Provide the [X, Y] coordinate of the cell's center where the given text is located.  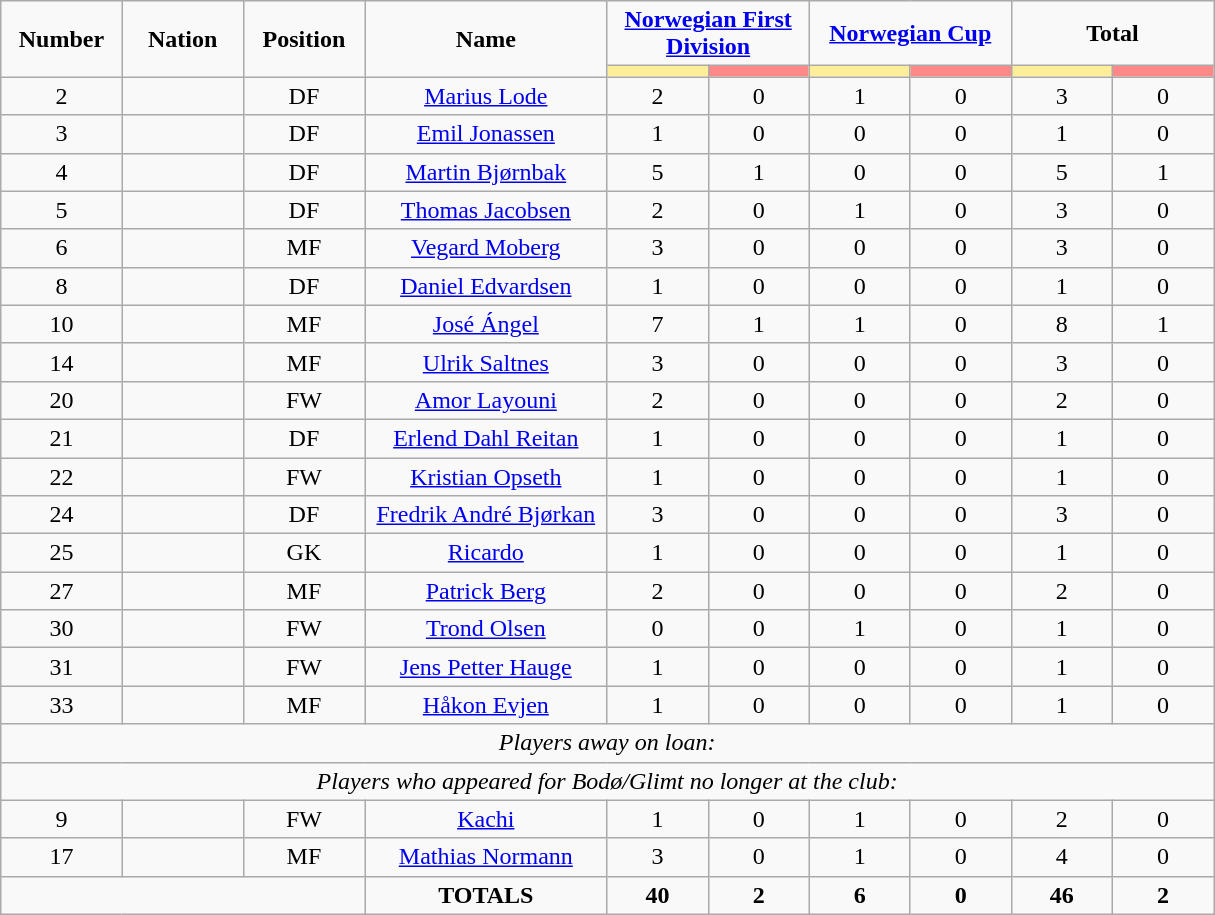
GK [304, 553]
27 [62, 591]
20 [62, 400]
Fredrik André Bjørkan [486, 515]
31 [62, 667]
Name [486, 39]
Martin Bjørnbak [486, 172]
Amor Layouni [486, 400]
9 [62, 819]
24 [62, 515]
Players who appeared for Bodø/Glimt no longer at the club: [608, 781]
10 [62, 324]
Number [62, 39]
7 [658, 324]
46 [1062, 895]
40 [658, 895]
Ricardo [486, 553]
Norwegian Cup [910, 34]
Trond Olsen [486, 629]
Håkon Evjen [486, 705]
33 [62, 705]
Mathias Normann [486, 857]
Position [304, 39]
25 [62, 553]
Players away on loan: [608, 743]
Emil Jonassen [486, 134]
Jens Petter Hauge [486, 667]
Patrick Berg [486, 591]
14 [62, 362]
Vegard Moberg [486, 248]
Marius Lode [486, 96]
Norwegian First Division [708, 34]
22 [62, 477]
Daniel Edvardsen [486, 286]
Erlend Dahl Reitan [486, 438]
Nation [182, 39]
17 [62, 857]
Thomas Jacobsen [486, 210]
Ulrik Saltnes [486, 362]
30 [62, 629]
21 [62, 438]
Kristian Opseth [486, 477]
José Ángel [486, 324]
TOTALS [486, 895]
Kachi [486, 819]
Total [1112, 34]
